Search for the cell housing the specified text and yield its [X, Y] center coordinate. 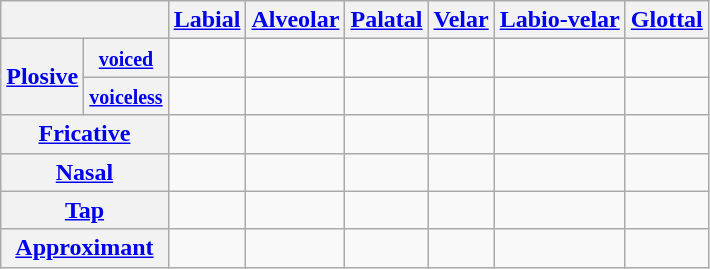
Plosive [42, 77]
voiceless [126, 96]
voiced [126, 58]
Tap [84, 210]
Nasal [84, 172]
Fricative [84, 134]
Approximant [84, 248]
Labio-velar [560, 20]
Glottal [666, 20]
Labial [207, 20]
Alveolar [296, 20]
Palatal [386, 20]
Velar [461, 20]
